Provide the [x, y] coordinate of the cell's center where the given text is located.  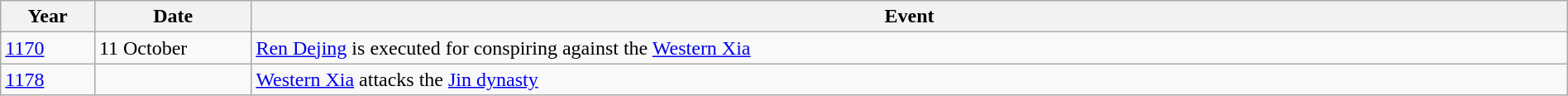
Event [910, 17]
Ren Dejing is executed for conspiring against the Western Xia [910, 48]
1170 [48, 48]
1178 [48, 79]
Year [48, 17]
11 October [172, 48]
Date [172, 17]
Western Xia attacks the Jin dynasty [910, 79]
